Provide the [X, Y] coordinate of the cell's center where the given text is located.  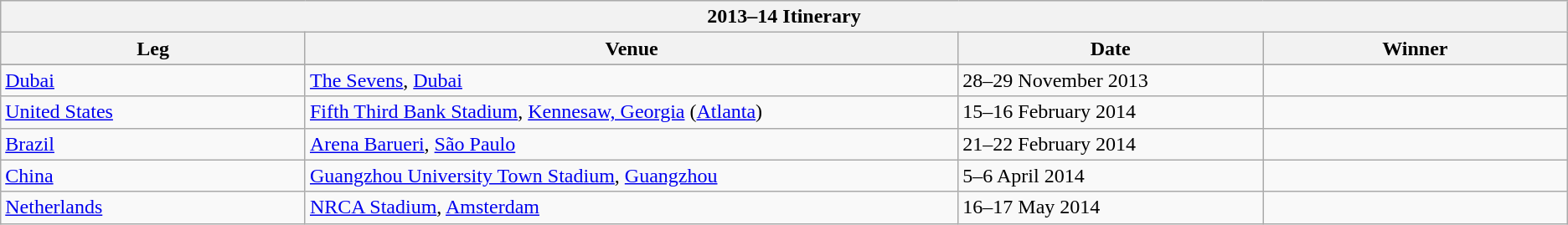
Brazil [153, 144]
5–6 April 2014 [1111, 176]
Arena Barueri, São Paulo [632, 144]
China [153, 176]
16–17 May 2014 [1111, 207]
2013–14 Itinerary [784, 17]
Winner [1416, 49]
United States [153, 112]
Fifth Third Bank Stadium, Kennesaw, Georgia (Atlanta) [632, 112]
Guangzhou University Town Stadium, Guangzhou [632, 176]
21–22 February 2014 [1111, 144]
15–16 February 2014 [1111, 112]
Date [1111, 49]
Netherlands [153, 207]
28–29 November 2013 [1111, 80]
Leg [153, 49]
The Sevens, Dubai [632, 80]
Venue [632, 49]
NRCA Stadium, Amsterdam [632, 207]
Dubai [153, 80]
